Identify which cell holds the provided text, then report its (X, Y) central coordinate. 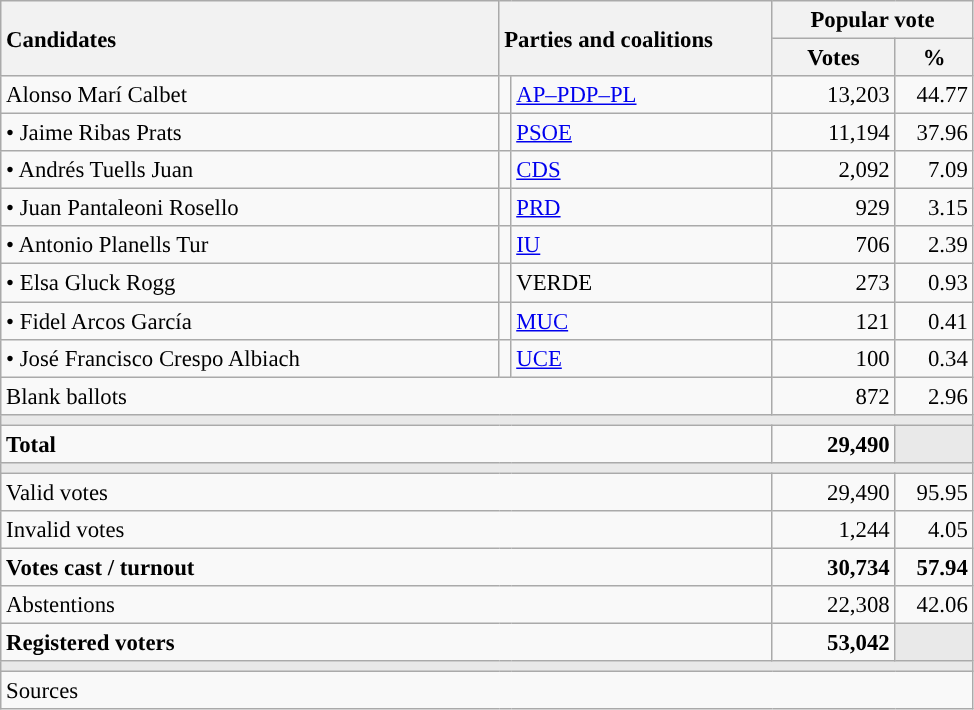
273 (834, 283)
Alonso Marí Calbet (250, 95)
• Andrés Tuells Juan (250, 170)
3.15 (934, 208)
100 (834, 358)
0.93 (934, 283)
• Elsa Gluck Rogg (250, 283)
UCE (642, 358)
30,734 (834, 567)
Sources (487, 691)
57.94 (934, 567)
Candidates (250, 38)
53,042 (834, 643)
CDS (642, 170)
42.06 (934, 605)
IU (642, 245)
Votes (834, 58)
1,244 (834, 530)
PSOE (642, 133)
AP–PDP–PL (642, 95)
22,308 (834, 605)
Valid votes (386, 492)
Invalid votes (386, 530)
Total (386, 444)
Abstentions (386, 605)
95.95 (934, 492)
0.34 (934, 358)
37.96 (934, 133)
• Fidel Arcos García (250, 321)
• Juan Pantaleoni Rosello (250, 208)
44.77 (934, 95)
VERDE (642, 283)
Parties and coalitions (636, 38)
Registered voters (386, 643)
706 (834, 245)
PRD (642, 208)
Blank ballots (386, 396)
11,194 (834, 133)
MUC (642, 321)
4.05 (934, 530)
• José Francisco Crespo Albiach (250, 358)
121 (834, 321)
2.39 (934, 245)
872 (834, 396)
• Antonio Planells Tur (250, 245)
929 (834, 208)
Votes cast / turnout (386, 567)
13,203 (834, 95)
7.09 (934, 170)
2,092 (834, 170)
0.41 (934, 321)
Popular vote (872, 20)
% (934, 58)
2.96 (934, 396)
• Jaime Ribas Prats (250, 133)
